Identify which cell holds the provided text, then report its (x, y) central coordinate. 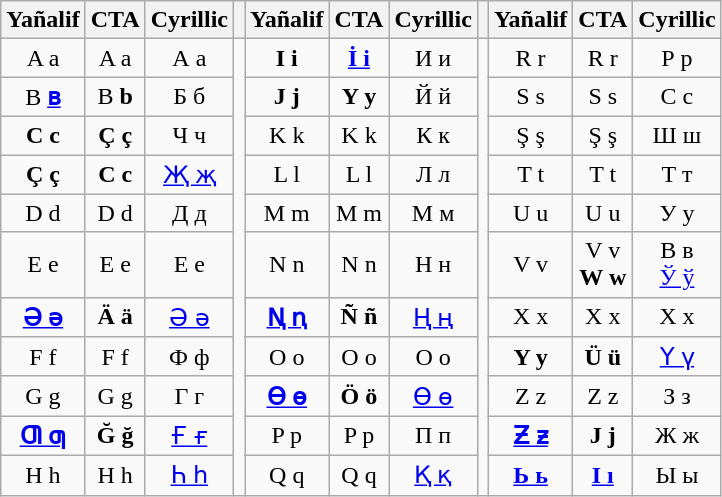
Ü ü (603, 357)
Р р (677, 58)
Ƣ ƣ (43, 436)
К к (433, 135)
Ö ö (359, 396)
V v (530, 264)
У у (677, 213)
Җ җ (189, 174)
А а (189, 58)
Ы ы (677, 475)
Ə ə (43, 317)
Ƶ ƶ (530, 436)
П п (433, 436)
И и (433, 58)
Ф ф (189, 357)
Һ һ (189, 475)
Қ қ (433, 475)
İ i (359, 58)
О о (433, 357)
Т т (677, 174)
I i (287, 58)
B ʙ (43, 97)
З з (677, 396)
Ä ä (115, 317)
Ү ү (677, 357)
В вЎ ў (677, 264)
Н н (433, 264)
Ğ ğ (115, 436)
Ж ж (677, 436)
I ı (603, 475)
Ñ ñ (359, 317)
Л л (433, 174)
С с (677, 97)
Ө ө (433, 396)
Ь ь (530, 475)
Б б (189, 97)
Й й (433, 97)
Е е (189, 264)
V vW w (603, 264)
B b (115, 97)
Ꞑ ꞑ (287, 317)
Ɵ ɵ (287, 396)
Д д (189, 213)
Х х (677, 317)
Ғ ғ (189, 436)
М м (433, 213)
Ң ң (433, 317)
Ч ч (189, 135)
Г г (189, 396)
Ш ш (677, 135)
Ә ә (189, 317)
